Identify which cell holds the provided text, then report its [x, y] central coordinate. 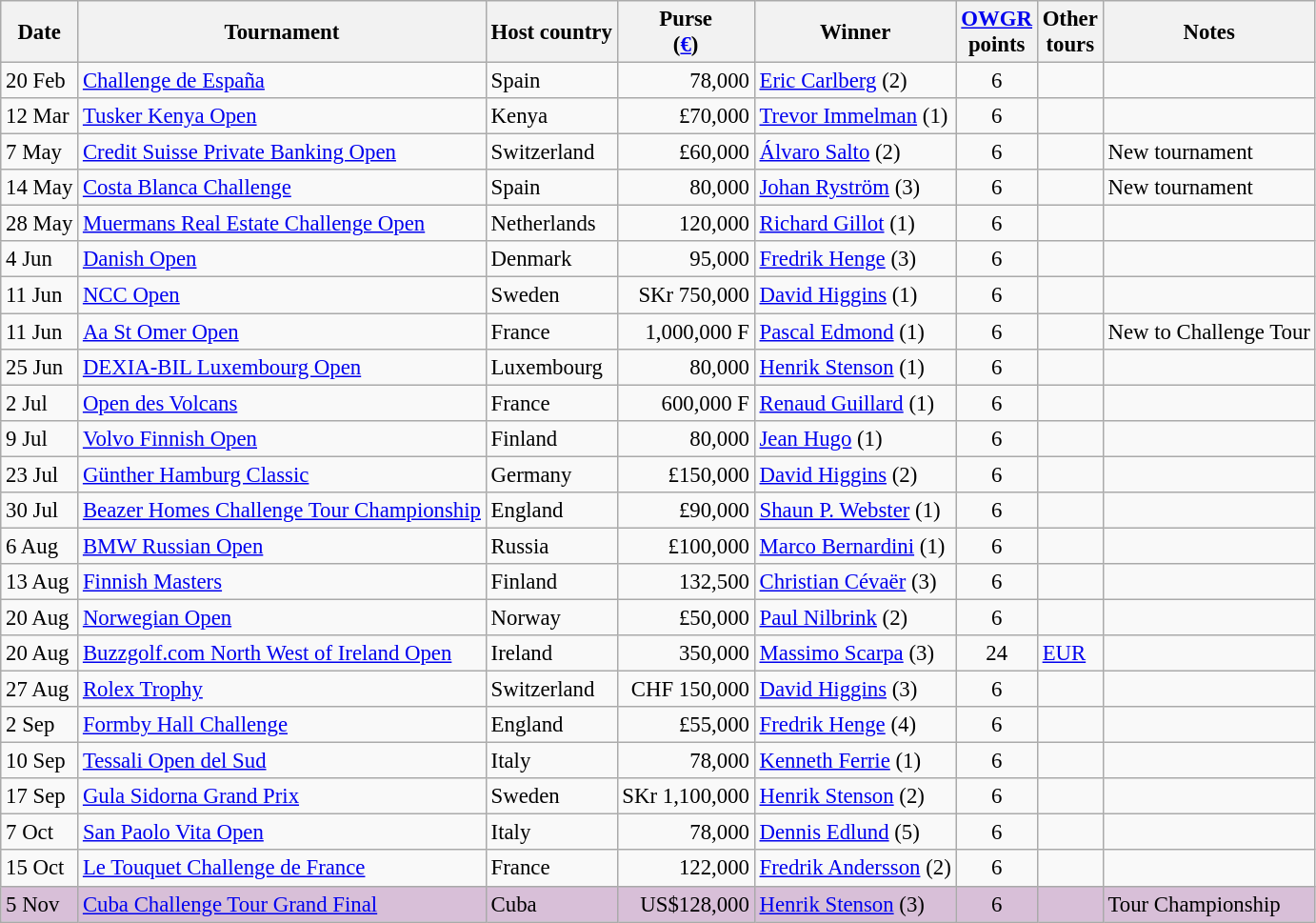
122,000 [686, 869]
30 Jul [40, 511]
US$128,000 [686, 904]
David Higgins (1) [855, 295]
23 Jul [40, 474]
Winner [855, 32]
EUR [1070, 653]
Paul Nilbrink (2) [855, 617]
Aa St Omer Open [282, 331]
Kenya [551, 116]
Luxembourg [551, 367]
Costa Blanca Challenge [282, 188]
120,000 [686, 224]
Fredrik Henge (4) [855, 725]
£90,000 [686, 511]
17 Sep [40, 796]
10 Sep [40, 761]
Russia [551, 546]
Purse(€) [686, 32]
2 Sep [40, 725]
25 Jun [40, 367]
20 Feb [40, 81]
Tour Championship [1209, 904]
Pascal Edmond (1) [855, 331]
Cuba Challenge Tour Grand Final [282, 904]
1,000,000 F [686, 331]
Fredrik Henge (3) [855, 260]
27 Aug [40, 690]
Johan Ryström (3) [855, 188]
Germany [551, 474]
Challenge de España [282, 81]
Trevor Immelman (1) [855, 116]
Christian Cévaër (3) [855, 582]
7 Oct [40, 833]
Henrik Stenson (1) [855, 367]
Denmark [551, 260]
£150,000 [686, 474]
BMW Russian Open [282, 546]
Finnish Masters [282, 582]
Host country [551, 32]
OWGRpoints [996, 32]
Danish Open [282, 260]
SKr 750,000 [686, 295]
Ireland [551, 653]
Beazer Homes Challenge Tour Championship [282, 511]
6 Aug [40, 546]
NCC Open [282, 295]
13 Aug [40, 582]
Álvaro Salto (2) [855, 152]
Volvo Finnish Open [282, 438]
Shaun P. Webster (1) [855, 511]
DEXIA-BIL Luxembourg Open [282, 367]
9 Jul [40, 438]
Open des Volcans [282, 403]
Tusker Kenya Open [282, 116]
£55,000 [686, 725]
David Higgins (2) [855, 474]
350,000 [686, 653]
15 Oct [40, 869]
2 Jul [40, 403]
28 May [40, 224]
Eric Carlberg (2) [855, 81]
Credit Suisse Private Banking Open [282, 152]
£100,000 [686, 546]
San Paolo Vita Open [282, 833]
£70,000 [686, 116]
Othertours [1070, 32]
5 Nov [40, 904]
Notes [1209, 32]
4 Jun [40, 260]
Muermans Real Estate Challenge Open [282, 224]
SKr 1,100,000 [686, 796]
Richard Gillot (1) [855, 224]
7 May [40, 152]
Renaud Guillard (1) [855, 403]
Jean Hugo (1) [855, 438]
David Higgins (3) [855, 690]
Netherlands [551, 224]
95,000 [686, 260]
132,500 [686, 582]
Tournament [282, 32]
CHF 150,000 [686, 690]
Norwegian Open [282, 617]
Date [40, 32]
Formby Hall Challenge [282, 725]
Henrik Stenson (2) [855, 796]
14 May [40, 188]
£60,000 [686, 152]
Marco Bernardini (1) [855, 546]
Cuba [551, 904]
24 [996, 653]
Günther Hamburg Classic [282, 474]
Henrik Stenson (3) [855, 904]
Le Touquet Challenge de France [282, 869]
Kenneth Ferrie (1) [855, 761]
Gula Sidorna Grand Prix [282, 796]
Buzzgolf.com North West of Ireland Open [282, 653]
Fredrik Andersson (2) [855, 869]
£50,000 [686, 617]
Norway [551, 617]
12 Mar [40, 116]
New to Challenge Tour [1209, 331]
Tessali Open del Sud [282, 761]
Dennis Edlund (5) [855, 833]
600,000 F [686, 403]
Rolex Trophy [282, 690]
Massimo Scarpa (3) [855, 653]
